Find where the given text appears and provide that cell's center as (X, Y) coordinate. 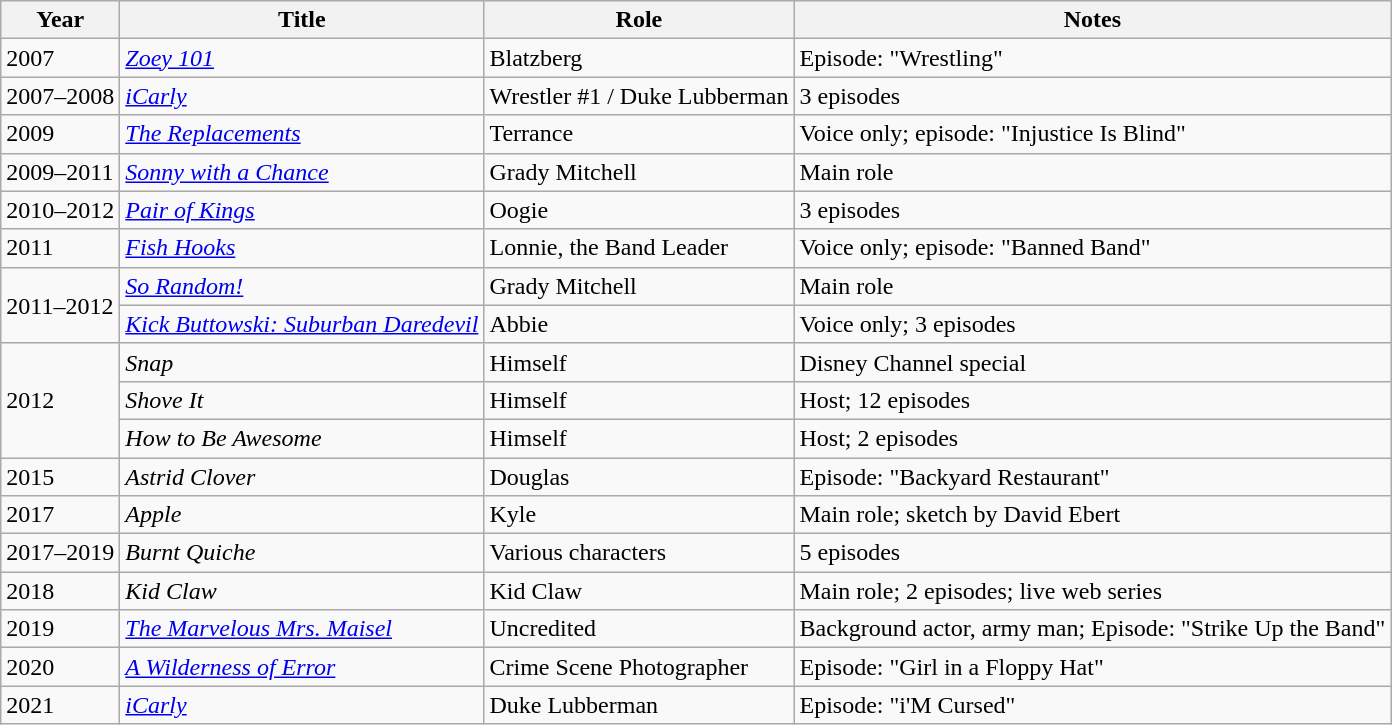
Crime Scene Photographer (639, 667)
2009–2011 (60, 172)
Abbie (639, 324)
Apple (302, 515)
How to Be Awesome (302, 438)
Uncredited (639, 629)
2009 (60, 134)
Duke Lubberman (639, 705)
Terrance (639, 134)
Lonnie, the Band Leader (639, 248)
Voice only; episode: "Injustice Is Blind" (1092, 134)
Role (639, 20)
2020 (60, 667)
Voice only; 3 episodes (1092, 324)
2017–2019 (60, 553)
2010–2012 (60, 210)
Shove It (302, 400)
Main role; sketch by David Ebert (1092, 515)
2015 (60, 477)
Episode: "Girl in a Floppy Hat" (1092, 667)
A Wilderness of Error (302, 667)
Voice only; episode: "Banned Band" (1092, 248)
Kick Buttowski: Suburban Daredevil (302, 324)
Zoey 101 (302, 58)
Various characters (639, 553)
Astrid Clover (302, 477)
Episode: "Backyard Restaurant" (1092, 477)
Burnt Quiche (302, 553)
2012 (60, 400)
Pair of Kings (302, 210)
2021 (60, 705)
Host; 2 episodes (1092, 438)
2007 (60, 58)
Wrestler #1 / Duke Lubberman (639, 96)
2018 (60, 591)
Disney Channel special (1092, 362)
Host; 12 episodes (1092, 400)
Kyle (639, 515)
Title (302, 20)
So Random! (302, 286)
Background actor, army man; Episode: "Strike Up the Band" (1092, 629)
Episode: "i'M Cursed" (1092, 705)
2007–2008 (60, 96)
Main role; 2 episodes; live web series (1092, 591)
The Marvelous Mrs. Maisel (302, 629)
The Replacements (302, 134)
2011–2012 (60, 305)
Episode: "Wrestling" (1092, 58)
Snap (302, 362)
Blatzberg (639, 58)
2017 (60, 515)
5 episodes (1092, 553)
Oogie (639, 210)
Sonny with a Chance (302, 172)
Douglas (639, 477)
2011 (60, 248)
2019 (60, 629)
Year (60, 20)
Fish Hooks (302, 248)
Notes (1092, 20)
